Scan for the cell matching the given text and deliver its (X, Y) coordinate at center. 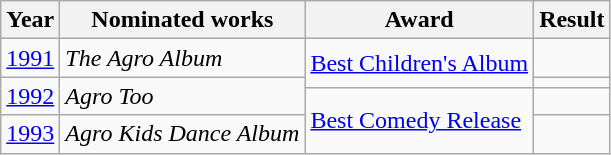
Best Comedy Release (420, 120)
Result (572, 20)
1991 (30, 58)
Nominated works (182, 20)
Best Children's Album (420, 64)
Year (30, 20)
1992 (30, 96)
Award (420, 20)
The Agro Album (182, 58)
Agro Too (182, 96)
Agro Kids Dance Album (182, 134)
1993 (30, 134)
